For the text-containing cell, return its midpoint in [X, Y] coordinate format. 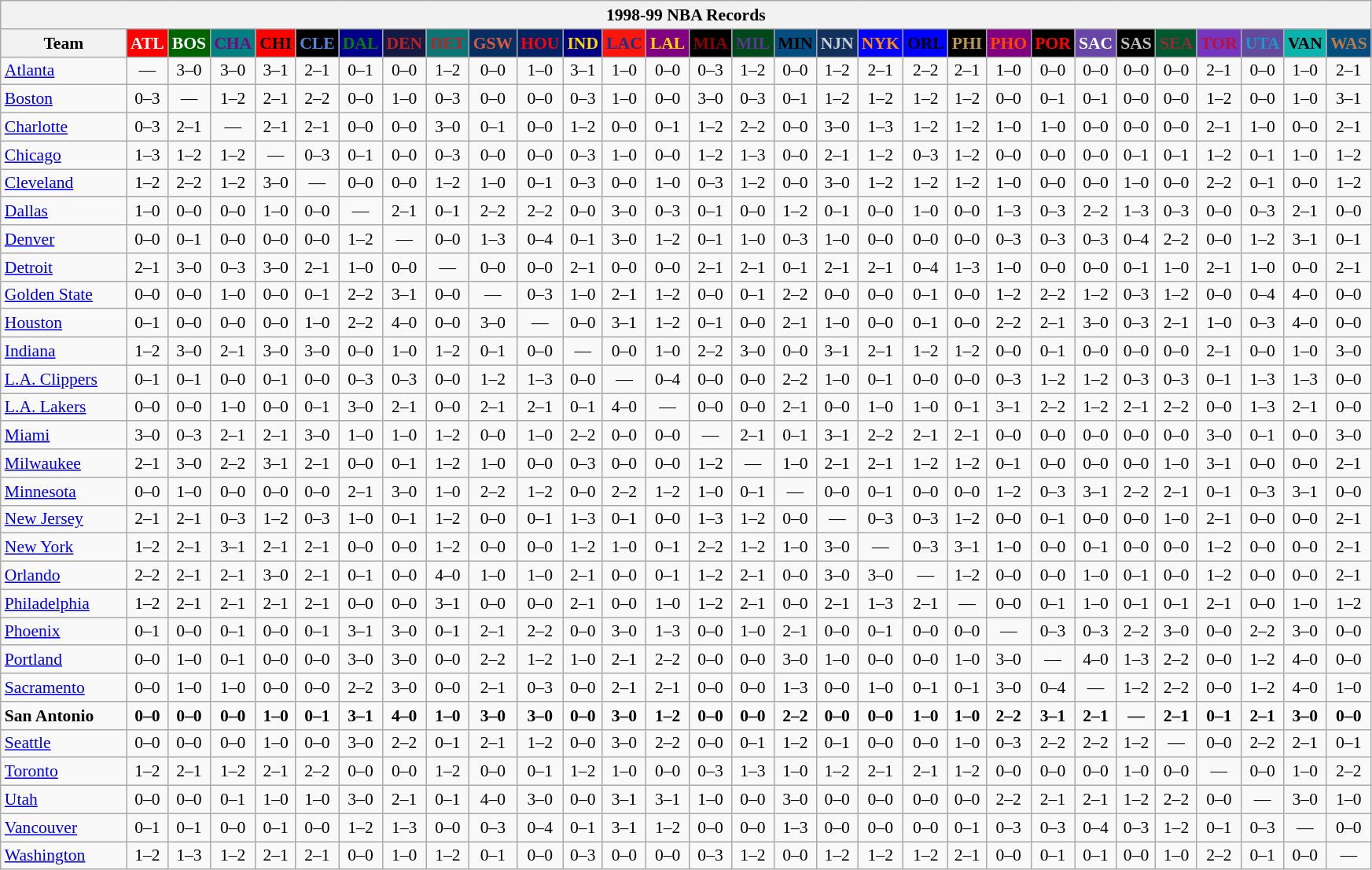
CLE [318, 43]
Seattle [64, 743]
Utah [64, 800]
BOS [189, 43]
Chicago [64, 155]
Toronto [64, 772]
POR [1053, 43]
Dallas [64, 212]
ATL [148, 43]
Indiana [64, 352]
ORL [926, 43]
DAL [361, 43]
HOU [539, 43]
DEN [404, 43]
Orlando [64, 576]
PHO [1008, 43]
Detroit [64, 267]
PHI [967, 43]
Washington [64, 856]
NJN [837, 43]
WAS [1349, 43]
SEA [1176, 43]
Boston [64, 99]
Phoenix [64, 632]
UTA [1263, 43]
Philadelphia [64, 603]
Sacramento [64, 688]
Vancouver [64, 828]
Milwaukee [64, 463]
SAS [1136, 43]
L.A. Lakers [64, 407]
1998-99 NBA Records [686, 15]
MIA [710, 43]
LAC [624, 43]
New York [64, 547]
Denver [64, 239]
Golden State [64, 295]
NYK [881, 43]
GSW [494, 43]
Portland [64, 660]
CHA [233, 43]
SAC [1096, 43]
L.A. Clippers [64, 379]
Team [64, 43]
New Jersey [64, 519]
CHI [275, 43]
Miami [64, 436]
Charlotte [64, 127]
IND [583, 43]
Atlanta [64, 71]
Minnesota [64, 492]
San Antonio [64, 716]
MIN [795, 43]
Houston [64, 323]
LAL [668, 43]
Cleveland [64, 183]
TOR [1219, 43]
MIL [753, 43]
DET [448, 43]
VAN [1305, 43]
